Pinpoint the cell where the given text exists, returning its [x, y] midpoint coordinate. 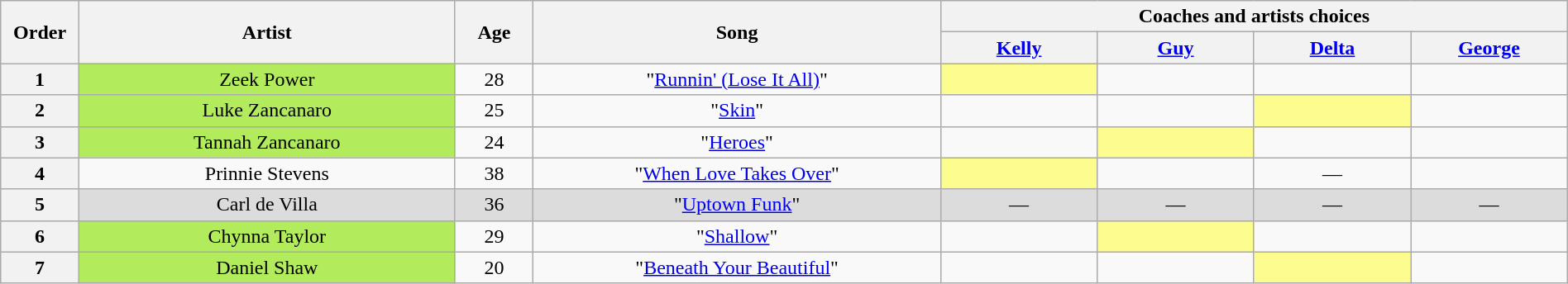
29 [495, 236]
6 [40, 236]
Prinnie Stevens [266, 173]
28 [495, 79]
38 [495, 173]
1 [40, 79]
3 [40, 142]
Age [495, 32]
24 [495, 142]
Order [40, 32]
25 [495, 111]
"Heroes" [738, 142]
Kelly [1019, 48]
2 [40, 111]
Daniel Shaw [266, 267]
Carl de Villa [266, 205]
George [1489, 48]
Chynna Taylor [266, 236]
"Runnin' (Lose It All)" [738, 79]
36 [495, 205]
Coaches and artists choices [1254, 17]
Zeek Power [266, 79]
"Shallow" [738, 236]
"Beneath Your Beautiful" [738, 267]
Guy [1176, 48]
Tannah Zancanaro [266, 142]
"Skin" [738, 111]
20 [495, 267]
Song [738, 32]
Delta [1331, 48]
Artist [266, 32]
"Uptown Funk" [738, 205]
Luke Zancanaro [266, 111]
5 [40, 205]
4 [40, 173]
"When Love Takes Over" [738, 173]
7 [40, 267]
